Find where the given text appears and provide that cell's center as [X, Y] coordinate. 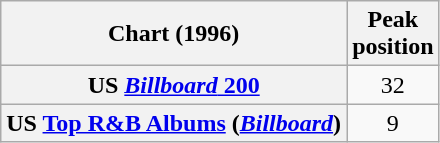
Peak position [393, 34]
9 [393, 123]
US Billboard 200 [174, 85]
32 [393, 85]
US Top R&B Albums (Billboard) [174, 123]
Chart (1996) [174, 34]
